Determine the [x, y] coordinate at the center of the cell enclosing the given text.  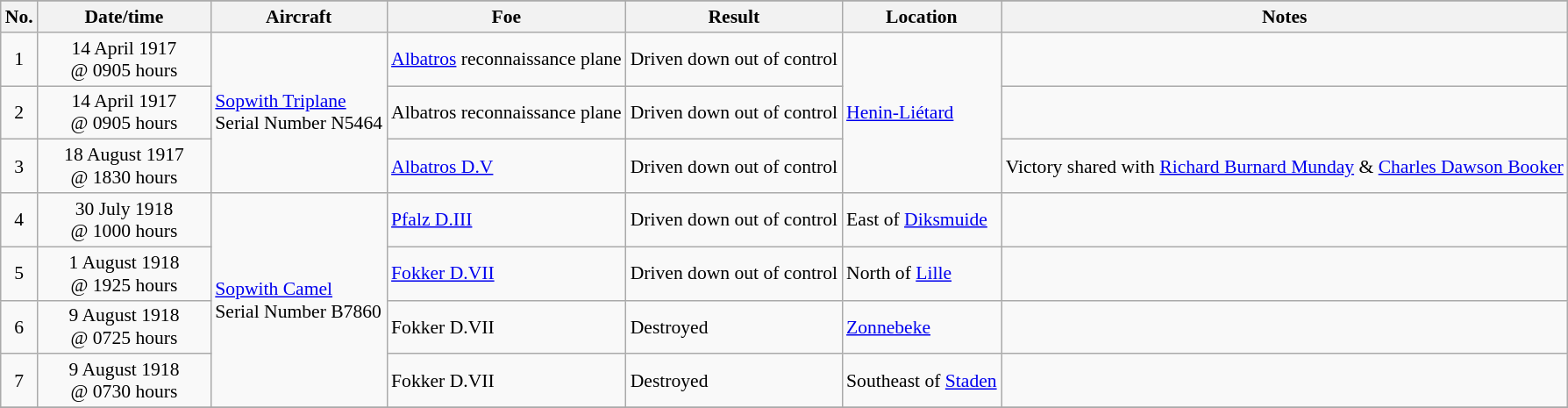
9 August 1918@ 0725 hours [125, 326]
1 August 1918@ 1925 hours [125, 274]
Zonnebeke [922, 326]
East of Diksmuide [922, 219]
Pfalz D.III [507, 219]
2 [19, 112]
4 [19, 219]
1 [19, 60]
7 [19, 381]
Location [922, 17]
No. [19, 17]
Henin-Liétard [922, 112]
Southeast of Staden [922, 381]
Sopwith TriplaneSerial Number N5464 [298, 112]
Victory shared with Richard Burnard Munday & Charles Dawson Booker [1285, 167]
Notes [1285, 17]
6 [19, 326]
Sopwith CamelSerial Number B7860 [298, 300]
Aircraft [298, 17]
Foe [507, 17]
Albatros D.V [507, 167]
5 [19, 274]
Date/time [125, 17]
Result [734, 17]
18 August 1917@ 1830 hours [125, 167]
North of Lille [922, 274]
3 [19, 167]
9 August 1918@ 0730 hours [125, 381]
30 July 1918@ 1000 hours [125, 219]
